Output the (x, y) coordinate of the center of the cell containing the given text.  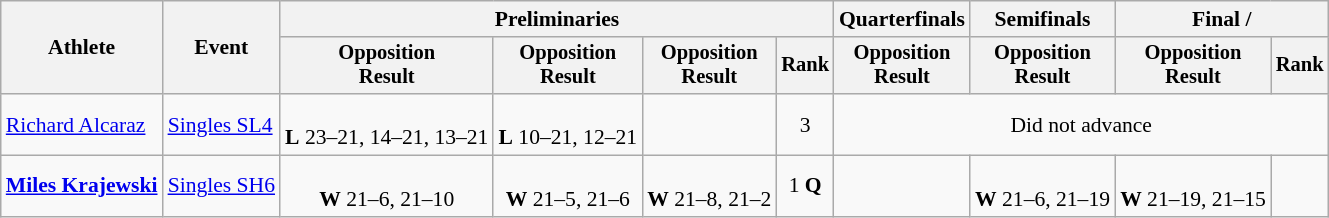
W 21–19, 21–15 (1193, 186)
Singles SH6 (222, 186)
Singles SL4 (222, 124)
W 21–5, 21–6 (568, 186)
Semifinals (1042, 19)
1 Q (805, 186)
L 10–21, 12–21 (568, 124)
W 21–6, 21–19 (1042, 186)
3 (805, 124)
Event (222, 48)
W 21–8, 21–2 (709, 186)
Final / (1222, 19)
Richard Alcaraz (82, 124)
Miles Krajewski (82, 186)
W 21–6, 21–10 (386, 186)
Quarterfinals (902, 19)
Did not advance (1082, 124)
Athlete (82, 48)
L 23–21, 14–21, 13–21 (386, 124)
Preliminaries (557, 19)
